Capture the cell that displays the provided text and extract its (X, Y) central coordinate. 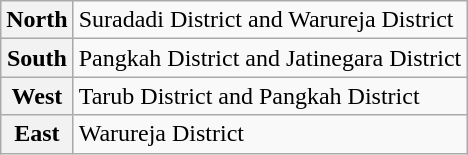
East (37, 134)
Suradadi District and Warureja District (270, 20)
North (37, 20)
Tarub District and Pangkah District (270, 96)
South (37, 58)
Warureja District (270, 134)
Pangkah District and Jatinegara District (270, 58)
West (37, 96)
